Pinpoint the cell where the given text exists, returning its [x, y] midpoint coordinate. 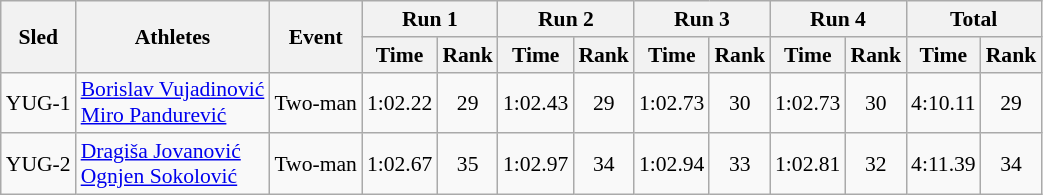
32 [876, 164]
4:11.39 [944, 164]
Run 2 [566, 19]
YUG-2 [38, 164]
Total [974, 19]
Borislav VujadinovićMiro Pandurević [173, 102]
Run 4 [838, 19]
4:10.11 [944, 102]
Sled [38, 36]
Run 3 [702, 19]
Athletes [173, 36]
1:02.43 [536, 102]
Event [316, 36]
1:02.22 [400, 102]
1:02.94 [672, 164]
35 [468, 164]
1:02.97 [536, 164]
Run 1 [430, 19]
1:02.81 [808, 164]
YUG-1 [38, 102]
33 [740, 164]
1:02.67 [400, 164]
Dragiša JovanovićOgnjen Sokolović [173, 164]
